Pinpoint the cell where the given text exists, returning its [x, y] midpoint coordinate. 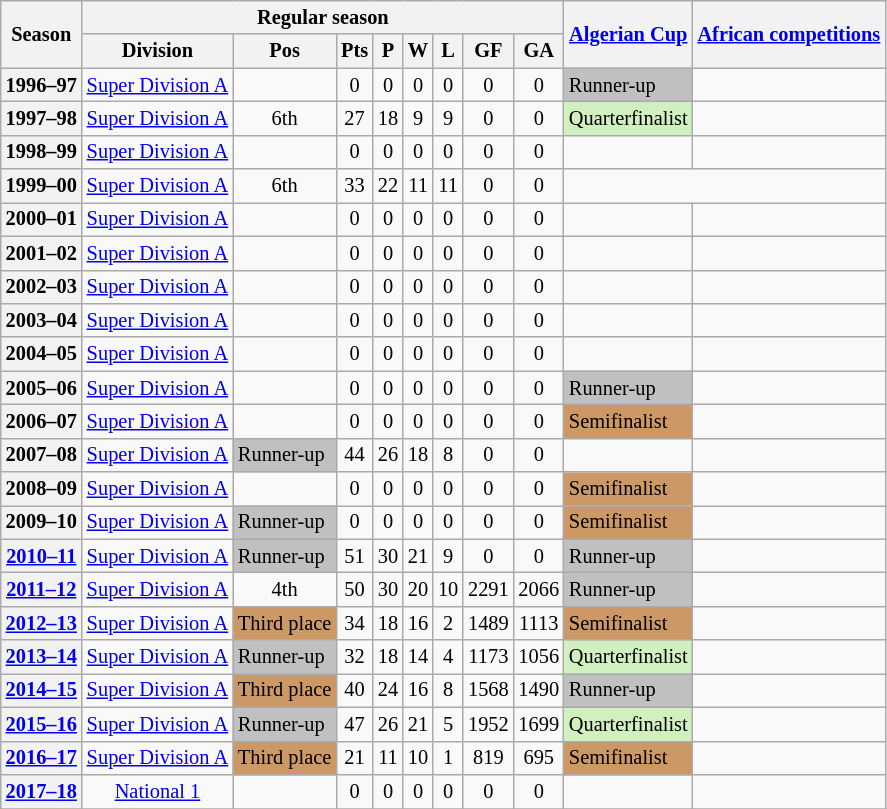
22 [388, 186]
1999–00 [42, 186]
1997–98 [42, 118]
4th [284, 589]
1 [448, 758]
20 [418, 589]
1490 [539, 690]
2010–11 [42, 556]
50 [354, 589]
34 [354, 623]
1952 [488, 724]
14 [418, 657]
P [388, 51]
Pts [354, 51]
2014–15 [42, 690]
1113 [539, 623]
2004–05 [42, 354]
2003–04 [42, 320]
32 [354, 657]
1568 [488, 690]
National 1 [158, 791]
Season [42, 34]
819 [488, 758]
2 [448, 623]
2017–18 [42, 791]
1173 [488, 657]
2066 [539, 589]
Pos [284, 51]
2001–02 [42, 253]
Regular season [323, 17]
2007–08 [42, 455]
2000–01 [42, 219]
47 [354, 724]
2006–07 [42, 421]
2008–09 [42, 489]
40 [354, 690]
1998–99 [42, 152]
2013–14 [42, 657]
Division [158, 51]
33 [354, 186]
2012–13 [42, 623]
27 [354, 118]
1056 [539, 657]
51 [354, 556]
GA [539, 51]
2002–03 [42, 287]
2005–06 [42, 388]
1996–97 [42, 85]
W [418, 51]
2011–12 [42, 589]
1489 [488, 623]
African competitions [790, 34]
GF [488, 51]
4 [448, 657]
1699 [539, 724]
695 [539, 758]
2015–16 [42, 724]
2291 [488, 589]
2016–17 [42, 758]
24 [388, 690]
5 [448, 724]
Algerian Cup [628, 34]
L [448, 51]
2009–10 [42, 522]
44 [354, 455]
